Provide the (X, Y) coordinate of the cell's center where the given text is located.  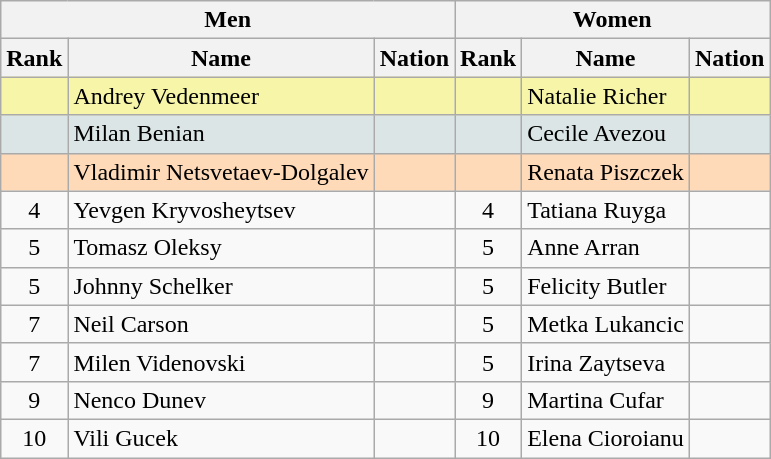
Cecile Avezou (606, 134)
Tomasz Oleksy (221, 248)
Milan Benian (221, 134)
Vladimir Netsvetaev-Dolgalev (221, 172)
Milen Videnovski (221, 362)
Neil Carson (221, 324)
Felicity Butler (606, 286)
Renata Piszczek (606, 172)
Women (612, 20)
Natalie Richer (606, 96)
Men (228, 20)
Irina Zaytseva (606, 362)
Johnny Schelker (221, 286)
Metka Lukancic (606, 324)
Nenco Dunev (221, 400)
Tatiana Ruyga (606, 210)
Elena Cioroianu (606, 438)
Vili Gucek (221, 438)
Yevgen Kryvosheytsev (221, 210)
Martina Cufar (606, 400)
Anne Arran (606, 248)
Andrey Vedenmeer (221, 96)
